Output the [x, y] coordinate of the center of the cell containing the given text.  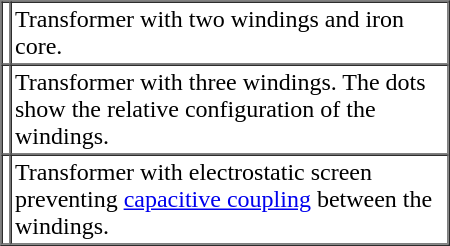
Transformer with two windings and iron core. [229, 34]
Transformer with three windings. The dots show the relative configuration of the windings. [229, 109]
Transformer with electrostatic screen preventing capacitive coupling between the windings. [229, 199]
